Detect which cell encompasses the target text, then output its (x, y) center coordinate. 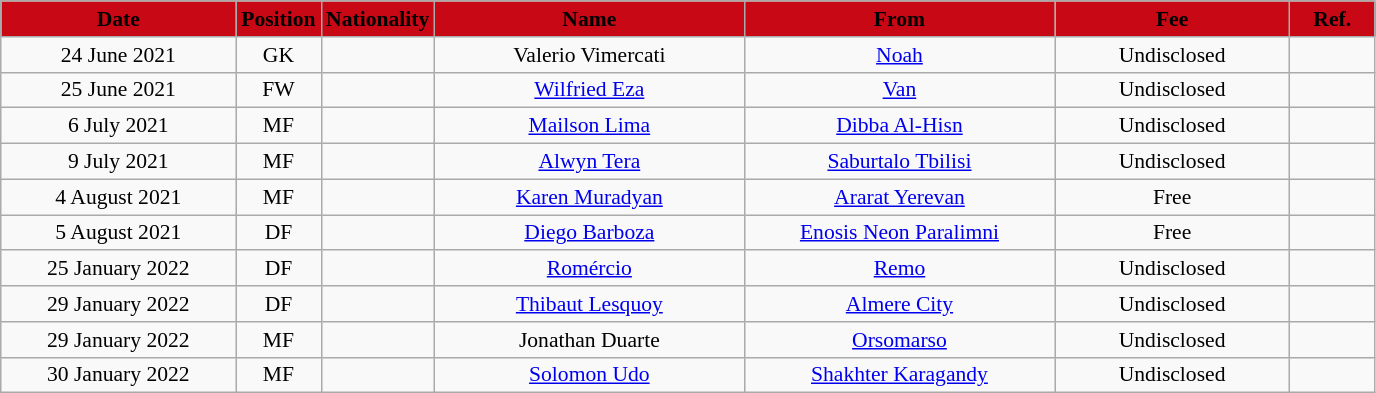
Van (899, 90)
Romércio (589, 269)
Shakhter Karagandy (899, 375)
25 June 2021 (118, 90)
Name (589, 19)
Nationality (378, 19)
4 August 2021 (118, 197)
Noah (899, 55)
Saburtalo Tbilisi (899, 162)
5 August 2021 (118, 233)
Position (278, 19)
Jonathan Duarte (589, 340)
Karen Muradyan (589, 197)
Valerio Vimercati (589, 55)
Ref. (1332, 19)
Thibaut Lesquoy (589, 304)
25 January 2022 (118, 269)
Wilfried Eza (589, 90)
Alwyn Tera (589, 162)
24 June 2021 (118, 55)
Dibba Al-Hisn (899, 126)
Solomon Udo (589, 375)
Orsomarso (899, 340)
Date (118, 19)
GK (278, 55)
Mailson Lima (589, 126)
Almere City (899, 304)
From (899, 19)
Ararat Yerevan (899, 197)
FW (278, 90)
Remo (899, 269)
Enosis Neon Paralimni (899, 233)
9 July 2021 (118, 162)
6 July 2021 (118, 126)
Diego Barboza (589, 233)
Fee (1172, 19)
30 January 2022 (118, 375)
